Find where the given text appears and provide that cell's center as [x, y] coordinate. 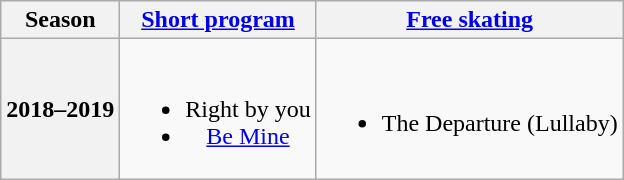
The Departure (Lullaby) [470, 109]
Short program [218, 20]
Right by you Be Mine [218, 109]
Season [60, 20]
Free skating [470, 20]
2018–2019 [60, 109]
